Identify which cell holds the provided text, then report its [X, Y] central coordinate. 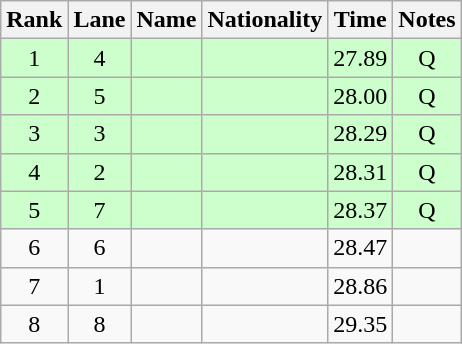
28.86 [360, 286]
28.29 [360, 134]
Name [166, 20]
28.37 [360, 210]
28.00 [360, 96]
Notes [427, 20]
28.47 [360, 248]
29.35 [360, 324]
Rank [34, 20]
Time [360, 20]
27.89 [360, 58]
Nationality [265, 20]
Lane [100, 20]
28.31 [360, 172]
